Capture the cell that displays the provided text and extract its (X, Y) central coordinate. 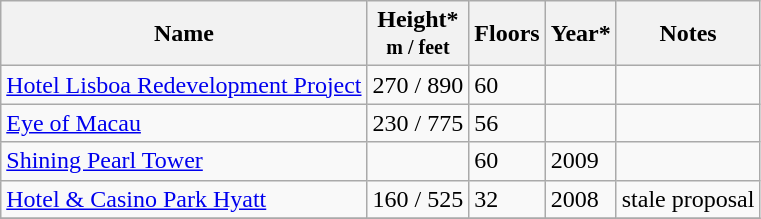
270 / 890 (418, 85)
Year* (580, 34)
Floors (507, 34)
2009 (580, 161)
Hotel & Casino Park Hyatt (184, 199)
Name (184, 34)
2008 (580, 199)
160 / 525 (418, 199)
Notes (688, 34)
32 (507, 199)
Hotel Lisboa Redevelopment Project (184, 85)
Shining Pearl Tower (184, 161)
stale proposal (688, 199)
56 (507, 123)
Eye of Macau (184, 123)
Height*m / feet (418, 34)
230 / 775 (418, 123)
